Pinpoint the cell where the given text exists, returning its (X, Y) midpoint coordinate. 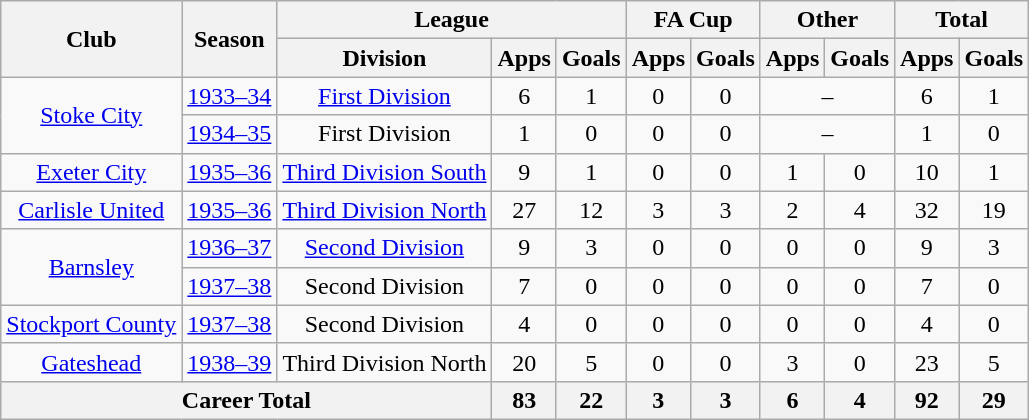
22 (591, 400)
1934–35 (230, 134)
Third Division South (384, 172)
2 (792, 210)
Stoke City (92, 115)
Other (827, 20)
Total (962, 20)
23 (927, 362)
83 (524, 400)
Gateshead (92, 362)
1933–34 (230, 96)
92 (927, 400)
Carlisle United (92, 210)
12 (591, 210)
27 (524, 210)
League (452, 20)
Club (92, 39)
Barnsley (92, 267)
Division (384, 58)
FA Cup (693, 20)
Career Total (246, 400)
1938–39 (230, 362)
1936–37 (230, 248)
10 (927, 172)
29 (994, 400)
Exeter City (92, 172)
20 (524, 362)
19 (994, 210)
Season (230, 39)
Stockport County (92, 324)
32 (927, 210)
